Detect which cell encompasses the target text, then output its (X, Y) center coordinate. 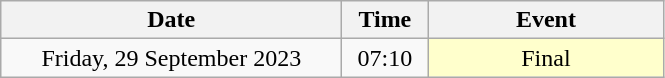
Friday, 29 September 2023 (172, 58)
Final (546, 58)
Event (546, 20)
Date (172, 20)
07:10 (385, 58)
Time (385, 20)
